Scan for the cell matching the given text and deliver its [X, Y] coordinate at center. 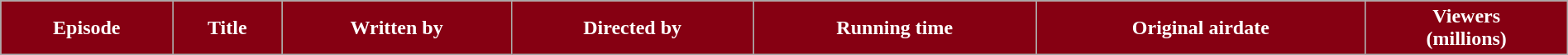
Written by [397, 28]
Episode [87, 28]
Directed by [632, 28]
Title [227, 28]
Viewers(millions) [1466, 28]
Original airdate [1201, 28]
Running time [895, 28]
